Pinpoint the cell where the given text exists, returning its (X, Y) midpoint coordinate. 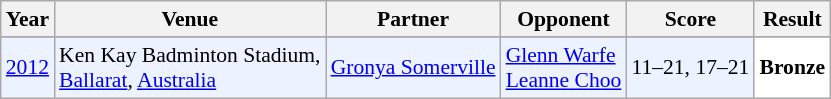
Partner (414, 19)
Glenn Warfe Leanne Choo (564, 68)
11–21, 17–21 (690, 68)
Score (690, 19)
Bronze (792, 68)
Ken Kay Badminton Stadium,Ballarat, Australia (190, 68)
Year (28, 19)
2012 (28, 68)
Opponent (564, 19)
Venue (190, 19)
Result (792, 19)
Gronya Somerville (414, 68)
